Capture the cell that displays the provided text and extract its [X, Y] central coordinate. 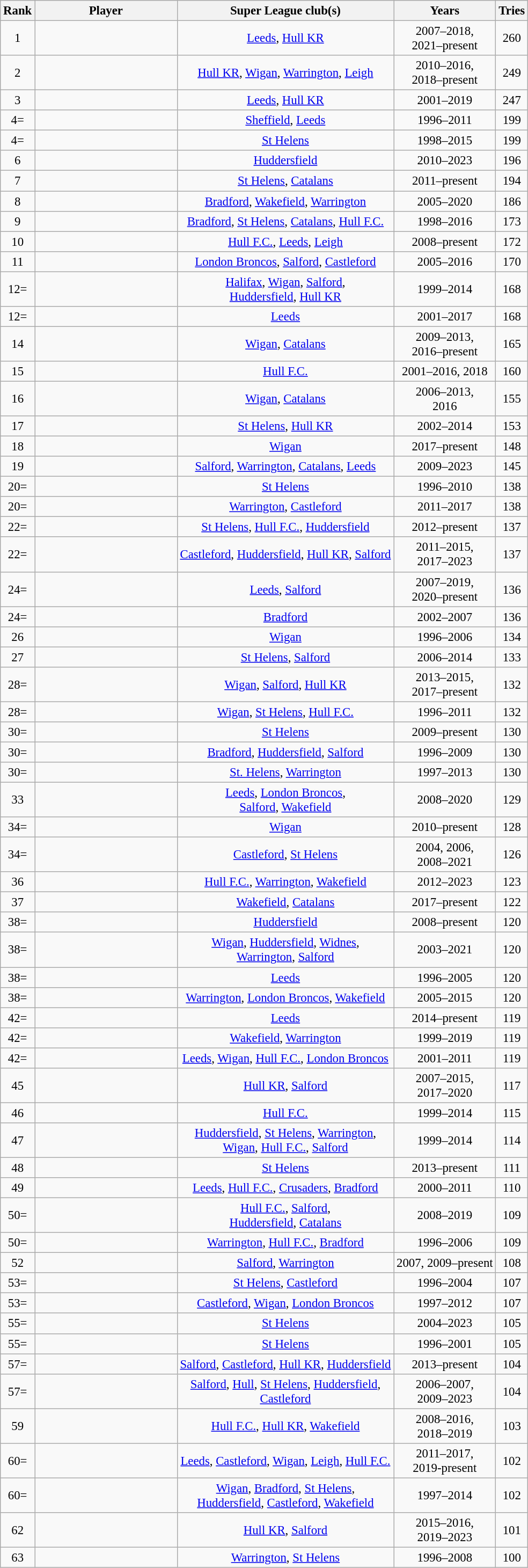
155 [512, 398]
128 [512, 827]
7 [18, 181]
Leeds, Castleford, Wigan, Leigh, Hull F.C. [285, 1461]
Castleford, Huddersfield, Hull KR, Salford [285, 555]
Bradford, St Helens, Catalans, Hull F.C. [285, 221]
St Helens, Castleford [285, 1283]
2001–2011 [445, 1058]
126 [512, 855]
160 [512, 371]
1996–2005 [445, 978]
196 [512, 161]
2004–2023 [445, 1324]
Leeds, Hull F.C., Crusaders, Bradford [285, 1188]
36 [18, 882]
122 [512, 902]
100 [512, 1557]
2007–2015, 2017–2020 [445, 1085]
Warrington, Hull F.C., Bradford [285, 1243]
27 [18, 657]
Rank [18, 11]
103 [512, 1426]
St Helens, Catalans [285, 181]
2002–2014 [445, 426]
Hull KR, Wigan, Warrington, Leigh [285, 73]
Halifax, Wigan, Salford, Huddersfield, Hull KR [285, 289]
2013–2015, 2017–present [445, 685]
173 [512, 221]
247 [512, 100]
2008–2016, 2018–2019 [445, 1426]
101 [512, 1530]
63 [18, 1557]
8 [18, 201]
9 [18, 221]
1996–2004 [445, 1283]
Castleford, St Helens [285, 855]
11 [18, 261]
Bradford [285, 617]
Huddersfield, St Helens, Warrington, Wigan, Hull F.C., Salford [285, 1140]
Hull F.C., Salford, Huddersfield, Catalans [285, 1215]
170 [512, 261]
49 [18, 1188]
2015–2016, 2019–2023 [445, 1530]
1996–2010 [445, 487]
St Helens, Hull KR [285, 426]
2000–2011 [445, 1188]
114 [512, 1140]
Years [445, 11]
3 [18, 100]
62 [18, 1530]
14 [18, 344]
Super League club(s) [285, 11]
26 [18, 637]
Wakefield, Catalans [285, 902]
16 [18, 398]
2007–2019, 2020–present [445, 589]
2005–2015 [445, 997]
123 [512, 882]
1997–2014 [445, 1496]
Wigan, Salford, Hull KR [285, 685]
2005–2020 [445, 201]
134 [512, 637]
Sheffield, Leeds [285, 120]
2010–present [445, 827]
Hull F.C., Hull KR, Wakefield [285, 1426]
Bradford, Huddersfield, Salford [285, 752]
London Broncos, Salford, Castleford [285, 261]
2006–2007, 2009–2023 [445, 1391]
2010–2023 [445, 161]
2011–2017 [445, 507]
48 [18, 1168]
2008–2020 [445, 800]
2003–2021 [445, 950]
45 [18, 1085]
133 [512, 657]
148 [512, 447]
Leeds, Salford [285, 589]
Leeds, Wigan, Hull F.C., London Broncos [285, 1058]
St. Helens, Warrington [285, 772]
Salford, Warrington, Catalans, Leeds [285, 466]
2008–2019 [445, 1215]
18 [18, 447]
2002–2007 [445, 617]
2011–2017, 2019-present [445, 1461]
33 [18, 800]
Player [106, 11]
2001–2016, 2018 [445, 371]
1999–2019 [445, 1038]
2006–2013, 2016 [445, 398]
2007–2018, 2021–present [445, 39]
Hull F.C., Leeds, Leigh [285, 242]
153 [512, 426]
108 [512, 1263]
Warrington, Castleford [285, 507]
2012–2023 [445, 882]
1998–2016 [445, 221]
17 [18, 426]
172 [512, 242]
2009–2023 [445, 466]
Bradford, Wakefield, Warrington [285, 201]
Wigan, St Helens, Hull F.C. [285, 712]
St Helens, Hull F.C., Huddersfield [285, 527]
Hull F.C., Warrington, Wakefield [285, 882]
2014–present [445, 1018]
110 [512, 1188]
Salford, Hull, St Helens, Huddersfield, Castleford [285, 1391]
2009–present [445, 732]
2011–2015, 2017–2023 [445, 555]
Warrington, St Helens [285, 1557]
1998–2015 [445, 141]
47 [18, 1140]
St Helens, Salford [285, 657]
165 [512, 344]
10 [18, 242]
2012–present [445, 527]
129 [512, 800]
Wigan, Bradford, St Helens, Huddersfield, Castleford, Wakefield [285, 1496]
1997–2012 [445, 1303]
2006–2014 [445, 657]
1997–2013 [445, 772]
2004, 2006, 2008–2021 [445, 855]
117 [512, 1085]
1 [18, 39]
111 [512, 1168]
Wakefield, Warrington [285, 1038]
1996–2009 [445, 752]
145 [512, 466]
Salford, Warrington [285, 1263]
2001–2019 [445, 100]
260 [512, 39]
59 [18, 1426]
Tries [512, 11]
Leeds, London Broncos, Salford, Wakefield [285, 800]
1996–2001 [445, 1344]
2009–2013, 2016–present [445, 344]
186 [512, 201]
6 [18, 161]
2010–2016, 2018–present [445, 73]
Castleford, Wigan, London Broncos [285, 1303]
1996–2008 [445, 1557]
52 [18, 1263]
194 [512, 181]
37 [18, 902]
2 [18, 73]
Wigan, Huddersfield, Widnes, Warrington, Salford [285, 950]
Salford, Castleford, Hull KR, Huddersfield [285, 1364]
115 [512, 1113]
2001–2017 [445, 317]
249 [512, 73]
19 [18, 466]
2011–present [445, 181]
46 [18, 1113]
2007, 2009–present [445, 1263]
15 [18, 371]
Warrington, London Broncos, Wakefield [285, 997]
2005–2016 [445, 261]
